Provide the (X, Y) coordinate of the cell's center where the given text is located.  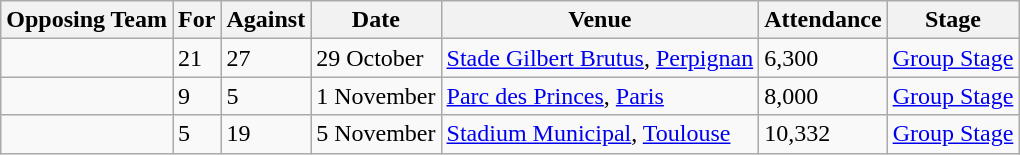
1 November (376, 96)
19 (266, 134)
Opposing Team (87, 20)
6,300 (823, 58)
Stage (953, 20)
Venue (600, 20)
27 (266, 58)
10,332 (823, 134)
Stadium Municipal, Toulouse (600, 134)
5 November (376, 134)
For (197, 20)
Date (376, 20)
9 (197, 96)
Stade Gilbert Brutus, Perpignan (600, 58)
Parc des Princes, Paris (600, 96)
8,000 (823, 96)
29 October (376, 58)
21 (197, 58)
Attendance (823, 20)
Against (266, 20)
